Return (x, y) of the center of cell containing provided text 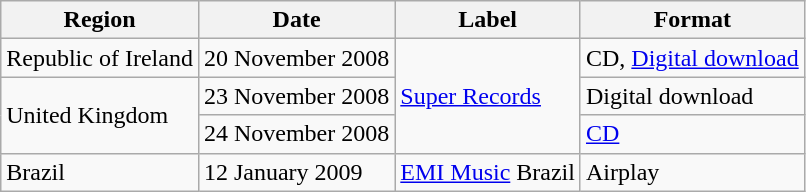
Republic of Ireland (100, 58)
Label (488, 20)
20 November 2008 (296, 58)
Digital download (692, 96)
Region (100, 20)
Format (692, 20)
Super Records (488, 96)
Airplay (692, 172)
United Kingdom (100, 115)
Date (296, 20)
EMI Music Brazil (488, 172)
Brazil (100, 172)
CD (692, 134)
12 January 2009 (296, 172)
23 November 2008 (296, 96)
CD, Digital download (692, 58)
24 November 2008 (296, 134)
